Output the (X, Y) coordinate of the center of the cell containing the given text.  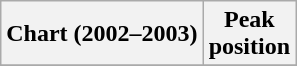
Peakposition (249, 34)
Chart (2002–2003) (102, 34)
